Locate the cell with the specified text and output its (X, Y) center coordinate. 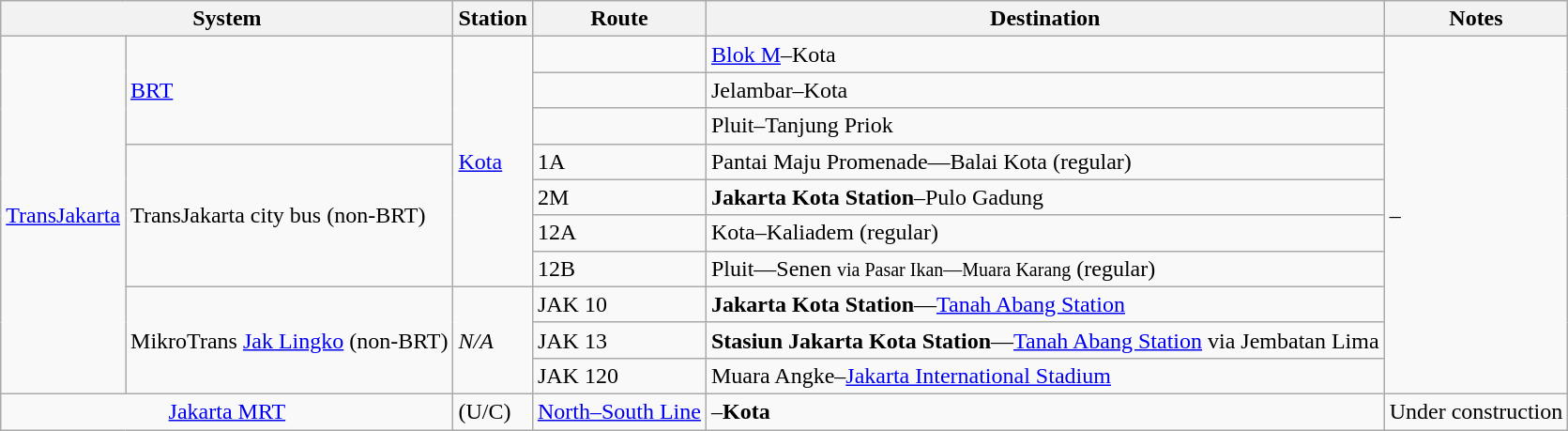
Blok M–Kota (1045, 54)
Route (619, 19)
Jakarta Kota Station–Pulo Gadung (1045, 197)
Kota–Kaliadem (regular) (1045, 233)
Pluit—Senen via Pasar Ikan—Muara Karang (regular) (1045, 269)
Jelambar–Kota (1045, 90)
12A (619, 233)
N/A (493, 340)
(U/C) (493, 411)
Destination (1045, 19)
MikroTrans Jak Lingko (non-BRT) (289, 340)
2M (619, 197)
Under construction (1476, 411)
12B (619, 269)
System (227, 19)
Station (493, 19)
Pantai Maju Promenade—Balai Kota (regular) (1045, 162)
Jakarta MRT (227, 411)
Jakarta Kota Station—Tanah Abang Station (1045, 304)
Pluit–Tanjung Priok (1045, 126)
JAK 10 (619, 304)
JAK 13 (619, 340)
Stasiun Jakarta Kota Station—Tanah Abang Station via Jembatan Lima (1045, 340)
JAK 120 (619, 376)
–Kota (1045, 411)
Muara Angke–Jakarta International Stadium (1045, 376)
Kota (493, 162)
TransJakarta city bus (non-BRT) (289, 215)
BRT (289, 90)
1A (619, 162)
– (1476, 216)
North–South Line (619, 411)
Notes (1476, 19)
TransJakarta (64, 216)
